Pinpoint the cell where the given text exists, returning its [x, y] midpoint coordinate. 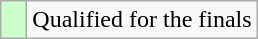
Qualified for the finals [142, 20]
